Capture the cell that displays the provided text and extract its [x, y] central coordinate. 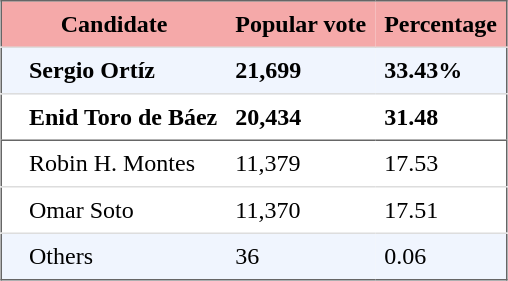
Candidate [114, 24]
33.43% [441, 70]
0.06 [441, 256]
17.53 [441, 163]
11,370 [300, 210]
Percentage [441, 24]
36 [300, 256]
Popular vote [300, 24]
Enid Toro de Báez [123, 117]
21,699 [300, 70]
20,434 [300, 117]
11,379 [300, 163]
Robin H. Montes [123, 163]
17.51 [441, 210]
Sergio Ortíz [123, 70]
31.48 [441, 117]
Others [123, 256]
Omar Soto [123, 210]
